Provide the [X, Y] coordinate of the cell's center where the given text is located.  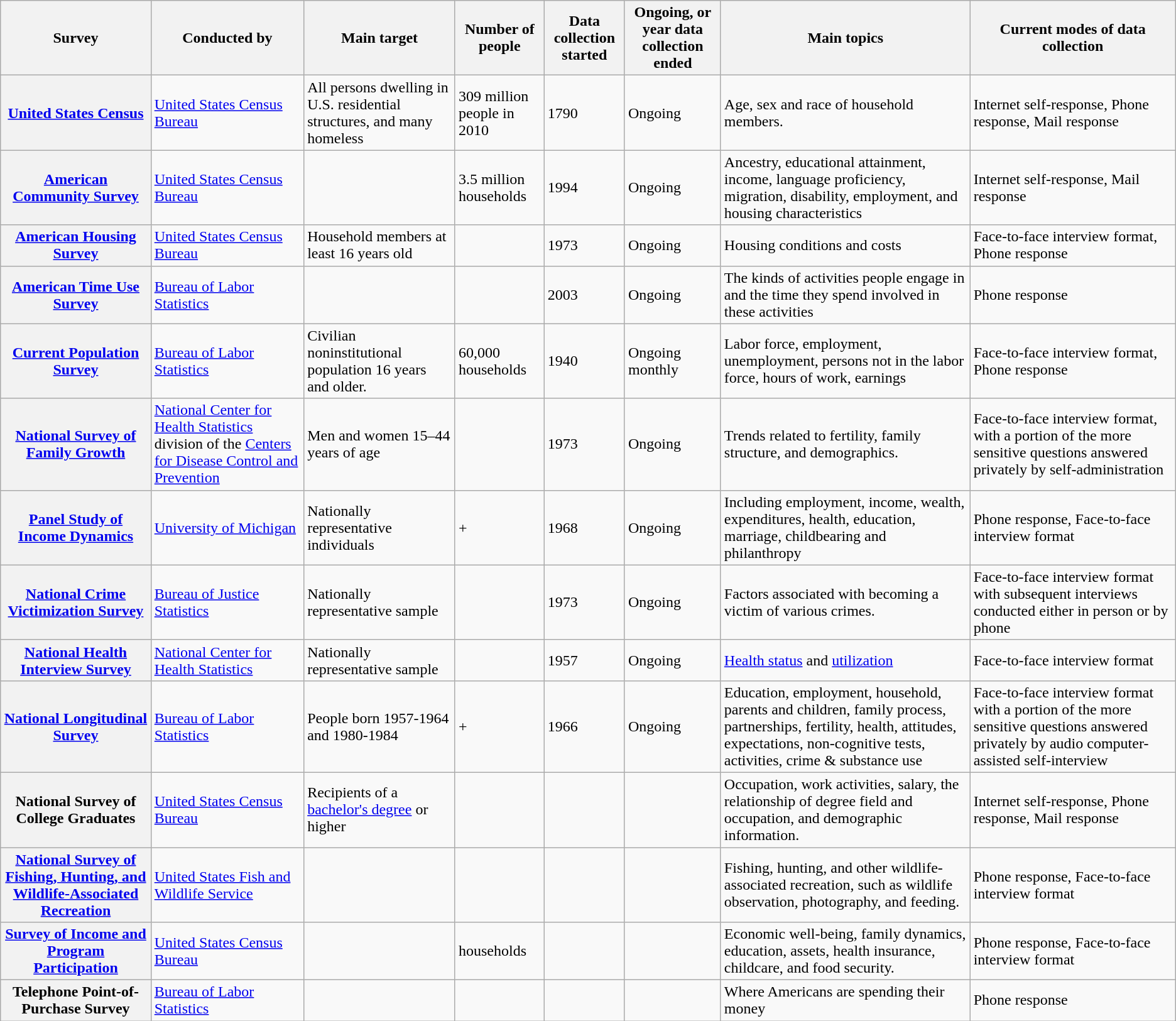
Factors associated with becoming a victim of various crimes. [846, 602]
American Community Survey [75, 187]
1957 [584, 660]
3.5 million households [499, 187]
National Center for Health Statistics [227, 660]
households [499, 951]
1940 [584, 361]
Main target [379, 38]
Panel Study of Income Dynamics [75, 528]
American Housing Survey [75, 245]
Survey [75, 38]
Survey of Income and Program Participation [75, 951]
Face-to-face interview format, with a portion of the more sensitive questions answered privately by self-administration [1073, 444]
Men and women 15–44 years of age [379, 444]
Main topics [846, 38]
Ancestry, educational attainment, income, language proficiency, migration, disability, employment, and housing characteristics [846, 187]
1790 [584, 113]
Housing conditions and costs [846, 245]
United States Fish and Wildlife Service [227, 885]
Occupation, work activities, salary, the relationship of degree field and occupation, and demographic information. [846, 809]
Including employment, income, wealth, expenditures, health, education, marriage, childbearing and philanthropy [846, 528]
Conducted by [227, 38]
Internet self-response, Mail response [1073, 187]
Number of people [499, 38]
1968 [584, 528]
American Time Use Survey [75, 295]
Face-to-face interview format with a portion of the more sensitive questions answered privately by audio computer-assisted self-interview [1073, 726]
Fishing, hunting, and other wildlife-associated recreation, such as wildlife observation, photography, and feeding. [846, 885]
Current modes of data collection [1073, 38]
National Survey of Family Growth [75, 444]
University of Michigan [227, 528]
The kinds of activities people engage in and the time they spend involved in these activities [846, 295]
Bureau of Justice Statistics [227, 602]
Telephone Point-of-Purchase Survey [75, 1000]
Ongoing, or year data collection ended [672, 38]
Ongoing monthly [672, 361]
National Survey of College Graduates [75, 809]
All persons dwelling in U.S. residential structures, and many homeless [379, 113]
60,000 households [499, 361]
National Longitudinal Survey [75, 726]
Recipients of a bachelor's degree or higher [379, 809]
Health status and utilization [846, 660]
Current Population Survey [75, 361]
Trends related to fertility, family structure, and demographics. [846, 444]
Data collection started [584, 38]
Face-to-face interview format [1073, 660]
National Survey of Fishing, Hunting, and Wildlife-Associated Recreation [75, 885]
Nationally representative individuals [379, 528]
Age, sex and race of household members. [846, 113]
People born 1957-1964 and 1980-1984 [379, 726]
1994 [584, 187]
Economic well-being, family dynamics, education, assets, health insurance, childcare, and food security. [846, 951]
1966 [584, 726]
United States Census [75, 113]
2003 [584, 295]
National Crime Victimization Survey [75, 602]
Where Americans are spending their money [846, 1000]
Labor force, employment, unemployment, persons not in the labor force, hours of work, earnings [846, 361]
Civilian noninstitutional population 16 years and older. [379, 361]
Face-to-face interview format with subsequent interviews conducted either in person or by phone [1073, 602]
National Health Interview Survey [75, 660]
Household members at least 16 years old [379, 245]
National Center for Health Statistics division of the Centers for Disease Control and Prevention [227, 444]
309 million people in 2010 [499, 113]
